Scan for the cell matching the given text and deliver its [x, y] coordinate at center. 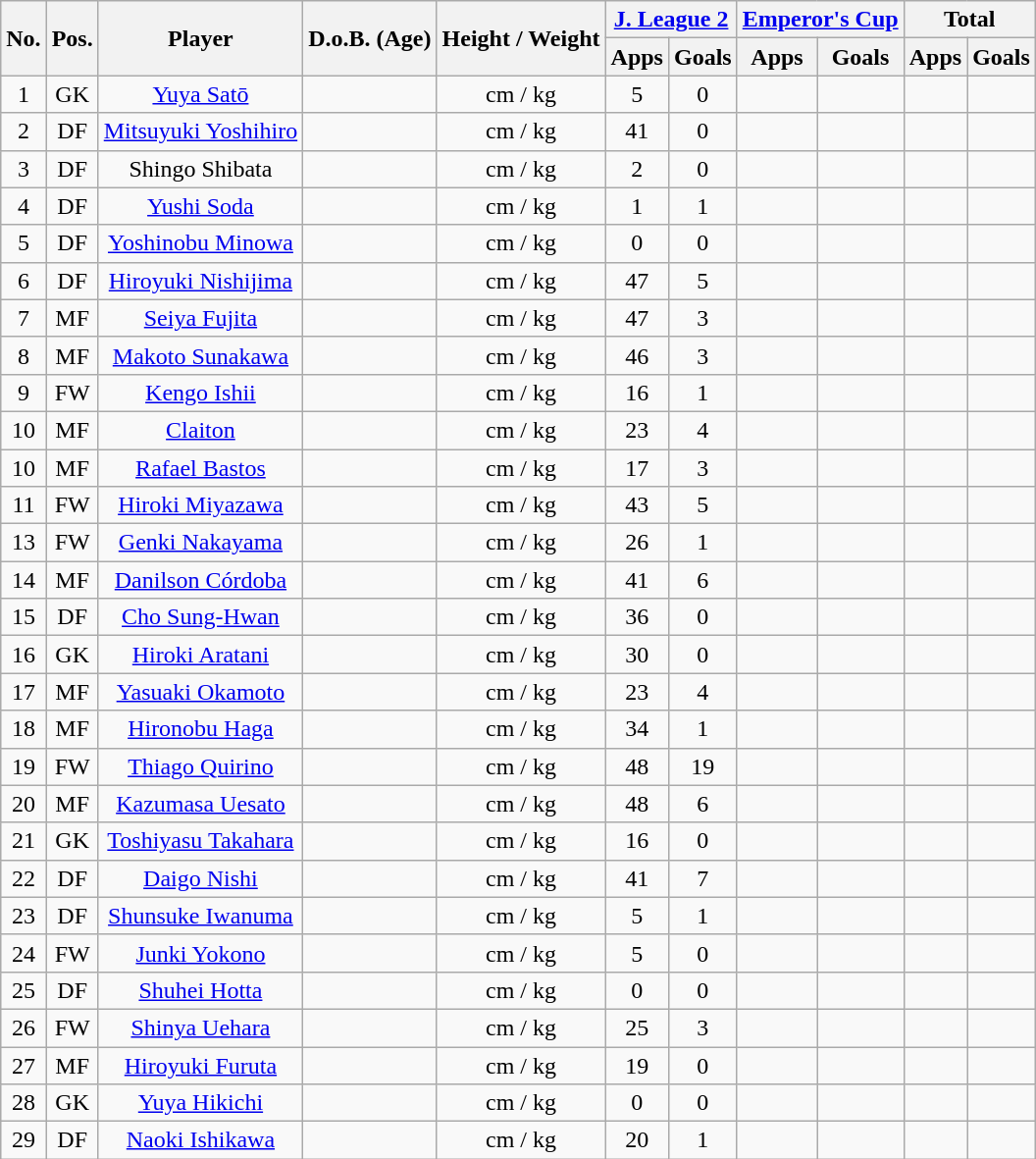
Yasuaki Okamoto [200, 692]
Hiroki Miyazawa [200, 505]
Daigo Nishi [200, 878]
Danilson Córdoba [200, 580]
Player [200, 38]
Shunsuke Iwanuma [200, 916]
Height / Weight [521, 38]
Thiago Quirino [200, 766]
14 [24, 580]
Yoshinobu Minowa [200, 243]
21 [24, 841]
Cho Sung-Hwan [200, 617]
30 [637, 655]
Toshiyasu Takahara [200, 841]
43 [637, 505]
13 [24, 543]
11 [24, 505]
Kazumasa Uesato [200, 804]
24 [24, 953]
Hiroyuki Nishijima [200, 281]
D.o.B. (Age) [370, 38]
Genki Nakayama [200, 543]
46 [637, 355]
Pos. [73, 38]
Hironobu Haga [200, 729]
Total [969, 20]
Seiya Fujita [200, 318]
Hiroki Aratani [200, 655]
Junki Yokono [200, 953]
18 [24, 729]
Hiroyuki Furuta [200, 1065]
28 [24, 1103]
8 [24, 355]
Naoki Ishikawa [200, 1140]
J. League 2 [671, 20]
Claiton [200, 430]
Yuya Satō [200, 94]
No. [24, 38]
Makoto Sunakawa [200, 355]
Kengo Ishii [200, 393]
Emperor's Cup [820, 20]
29 [24, 1140]
Mitsuyuki Yoshihiro [200, 132]
Yuya Hikichi [200, 1103]
Yushi Soda [200, 206]
9 [24, 393]
Shuhei Hotta [200, 990]
Shingo Shibata [200, 169]
34 [637, 729]
27 [24, 1065]
Shinya Uehara [200, 1027]
Rafael Bastos [200, 468]
15 [24, 617]
22 [24, 878]
36 [637, 617]
